Return the (x, y) coordinate for the center point of the cell that contains the specified text.  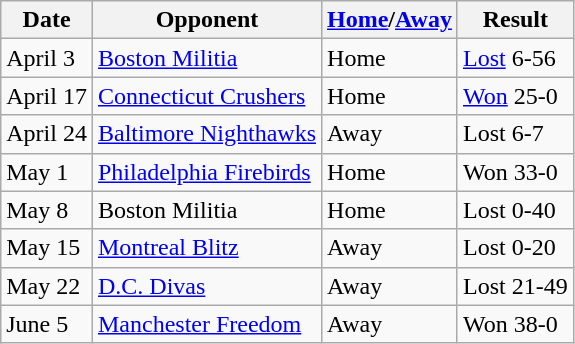
April 3 (47, 58)
Philadelphia Firebirds (206, 172)
May 8 (47, 210)
Baltimore Nighthawks (206, 134)
Lost 21-49 (515, 286)
Manchester Freedom (206, 324)
Lost 0-20 (515, 248)
Won 38-0 (515, 324)
Connecticut Crushers (206, 96)
Date (47, 20)
May 22 (47, 286)
April 17 (47, 96)
D.C. Divas (206, 286)
Home/Away (390, 20)
April 24 (47, 134)
Lost 6-7 (515, 134)
Won 25-0 (515, 96)
Opponent (206, 20)
Lost 0-40 (515, 210)
Lost 6-56 (515, 58)
May 1 (47, 172)
Montreal Blitz (206, 248)
May 15 (47, 248)
Won 33-0 (515, 172)
June 5 (47, 324)
Result (515, 20)
